Provide the (X, Y) coordinate of the cell's center where the given text is located.  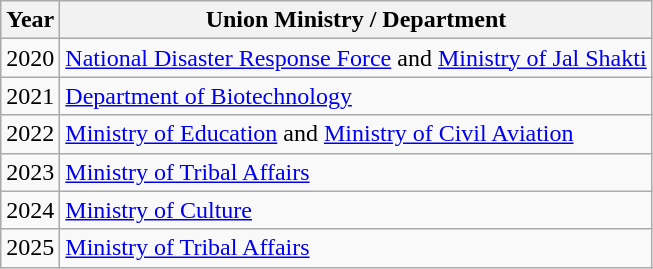
2021 (30, 96)
Union Ministry / Department (356, 20)
2020 (30, 58)
Department of Biotechnology (356, 96)
Year (30, 20)
Ministry of Education and Ministry of Civil Aviation (356, 134)
2025 (30, 248)
2023 (30, 172)
National Disaster Response Force and Ministry of Jal Shakti (356, 58)
2024 (30, 210)
Ministry of Culture (356, 210)
2022 (30, 134)
